Provide the [X, Y] coordinate of the cell's center where the given text is located.  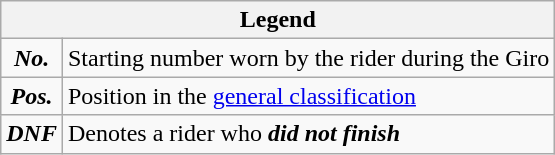
DNF [32, 134]
Denotes a rider who did not finish [308, 134]
Pos. [32, 96]
Legend [278, 20]
No. [32, 58]
Position in the general classification [308, 96]
Starting number worn by the rider during the Giro [308, 58]
